Extract the [x, y] coordinate from the center of the cell holding the provided text.  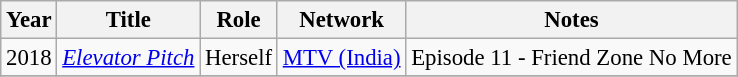
Episode 11 - Friend Zone No More [572, 58]
Network [341, 20]
Year [29, 20]
Title [128, 20]
2018 [29, 58]
Herself [239, 58]
Notes [572, 20]
Elevator Pitch [128, 58]
Role [239, 20]
MTV (India) [341, 58]
